Pinpoint the cell where the given text exists, returning its [X, Y] midpoint coordinate. 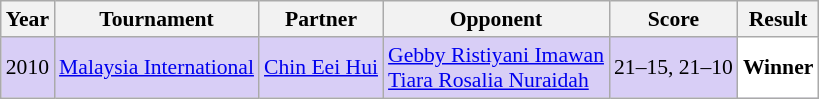
2010 [28, 68]
Malaysia International [156, 68]
21–15, 21–10 [674, 68]
Gebby Ristiyani Imawan Tiara Rosalia Nuraidah [496, 68]
Year [28, 19]
Partner [321, 19]
Tournament [156, 19]
Score [674, 19]
Chin Eei Hui [321, 68]
Opponent [496, 19]
Winner [778, 68]
Result [778, 19]
